Determine the [X, Y] coordinate at the center of the cell enclosing the given text.  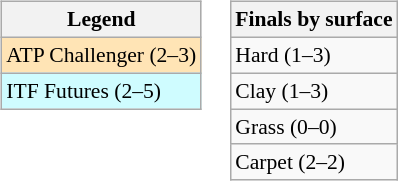
Grass (0–0) [314, 127]
ATP Challenger (2–3) [101, 55]
Finals by surface [314, 20]
Legend [101, 20]
Carpet (2–2) [314, 162]
ITF Futures (2–5) [101, 91]
Hard (1–3) [314, 55]
Clay (1–3) [314, 91]
